From the cell containing the given text, extract its center point as (X, Y) coordinate. 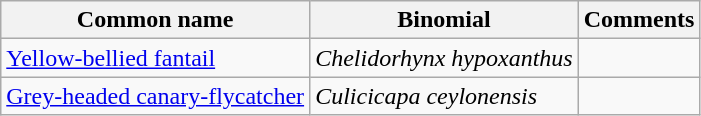
Culicicapa ceylonensis (444, 96)
Grey-headed canary-flycatcher (156, 96)
Chelidorhynx hypoxanthus (444, 58)
Common name (156, 20)
Yellow-bellied fantail (156, 58)
Binomial (444, 20)
Comments (639, 20)
